Determine the [X, Y] coordinate at the center of the cell enclosing the given text.  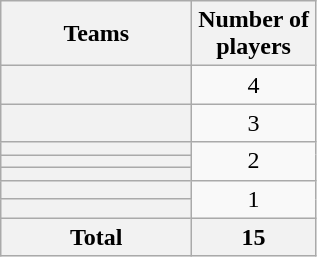
2 [254, 161]
15 [254, 237]
4 [254, 85]
Number of players [254, 34]
1 [254, 199]
Teams [96, 34]
Total [96, 237]
3 [254, 123]
